Provide the (x, y) coordinate of the cell's center where the given text is located.  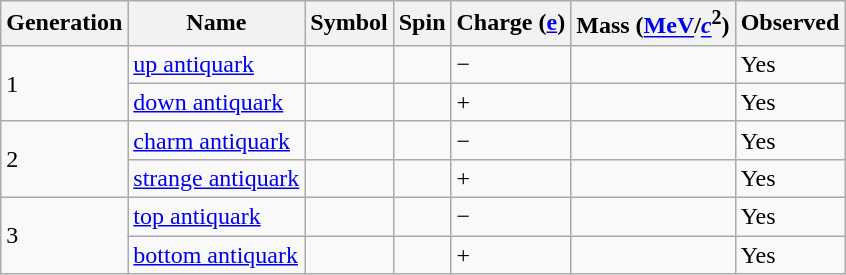
Symbol (349, 24)
2 (64, 159)
Spin (422, 24)
Mass (MeV/c2) (653, 24)
up antiquark (216, 64)
top antiquark (216, 217)
3 (64, 236)
bottom antiquark (216, 255)
Generation (64, 24)
strange antiquark (216, 178)
charm antiquark (216, 140)
Name (216, 24)
Observed (790, 24)
Charge (e) (511, 24)
1 (64, 83)
down antiquark (216, 102)
